Search for the cell housing the specified text and yield its [x, y] center coordinate. 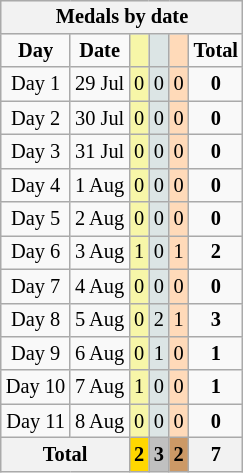
1 Aug [100, 185]
5 Aug [100, 320]
30 Jul [100, 118]
Day 2 [36, 118]
7 [216, 455]
2 Aug [100, 219]
Date [100, 51]
Day 6 [36, 253]
29 Jul [100, 84]
4 Aug [100, 286]
7 Aug [100, 387]
Day 5 [36, 219]
3 Aug [100, 253]
8 Aug [100, 421]
Day 1 [36, 84]
Day 7 [36, 286]
Day [36, 51]
31 Jul [100, 152]
Day 4 [36, 185]
Day 10 [36, 387]
Day 3 [36, 152]
Day 11 [36, 421]
Day 8 [36, 320]
6 Aug [100, 354]
Medals by date [122, 17]
Day 9 [36, 354]
